Scan for the cell matching the given text and deliver its [x, y] coordinate at center. 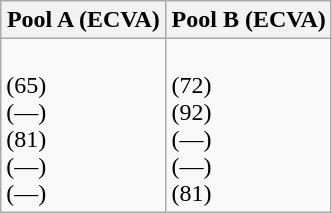
Pool A (ECVA) [84, 20]
(65) (—) (81) (—) (—) [84, 126]
(72) (92) (—) (—) (81) [248, 126]
Pool B (ECVA) [248, 20]
